Detect which cell encompasses the target text, then output its (X, Y) center coordinate. 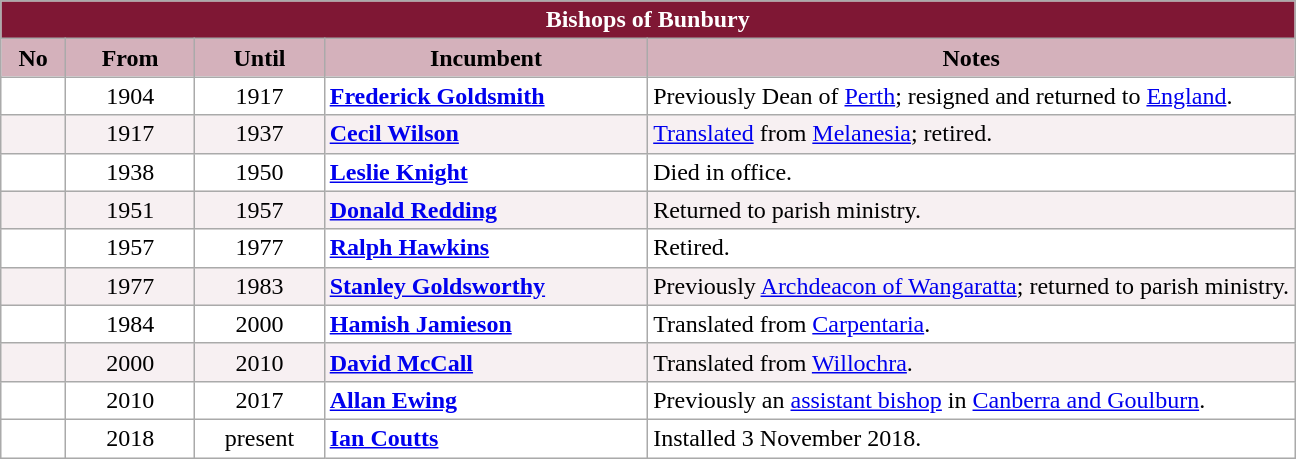
Donald Redding (486, 210)
No (34, 58)
Ian Coutts (486, 438)
Frederick Goldsmith (486, 96)
David McCall (486, 362)
Leslie Knight (486, 172)
1983 (260, 286)
Translated from Carpentaria. (972, 324)
Translated from Melanesia; retired. (972, 134)
From (130, 58)
1904 (130, 96)
1938 (130, 172)
Cecil Wilson (486, 134)
1937 (260, 134)
1950 (260, 172)
Retired. (972, 248)
Translated from Willochra. (972, 362)
present (260, 438)
Installed 3 November 2018. (972, 438)
Returned to parish ministry. (972, 210)
Until (260, 58)
Previously Archdeacon of Wangaratta; returned to parish ministry. (972, 286)
Notes (972, 58)
Bishops of Bunbury (648, 20)
2018 (130, 438)
Died in office. (972, 172)
1951 (130, 210)
1984 (130, 324)
Previously Dean of Perth; resigned and returned to England. (972, 96)
Stanley Goldsworthy (486, 286)
Previously an assistant bishop in Canberra and Goulburn. (972, 400)
2017 (260, 400)
Incumbent (486, 58)
Ralph Hawkins (486, 248)
Allan Ewing (486, 400)
Hamish Jamieson (486, 324)
